Extract the (X, Y) coordinate from the center of the cell holding the provided text.  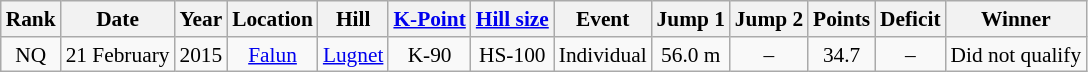
Rank (31, 19)
Hill size (512, 19)
Jump 1 (691, 19)
Winner (1016, 19)
Deficit (910, 19)
Event (603, 19)
Points (842, 19)
Year (200, 19)
K-Point (429, 19)
Location (272, 19)
Jump 2 (769, 19)
Date (118, 19)
Hill (354, 19)
